Output the [X, Y] coordinate of the center of the cell containing the given text.  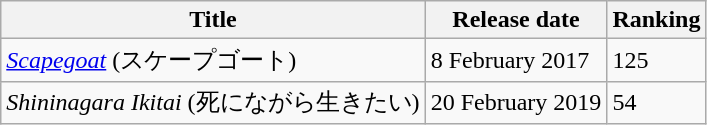
125 [656, 60]
Release date [516, 20]
Shininagara Ikitai (死にながら生きたい) [213, 102]
8 February 2017 [516, 60]
20 February 2019 [516, 102]
Ranking [656, 20]
Title [213, 20]
Scapegoat (スケープゴート) [213, 60]
54 [656, 102]
